Scan for the cell matching the given text and deliver its [X, Y] coordinate at center. 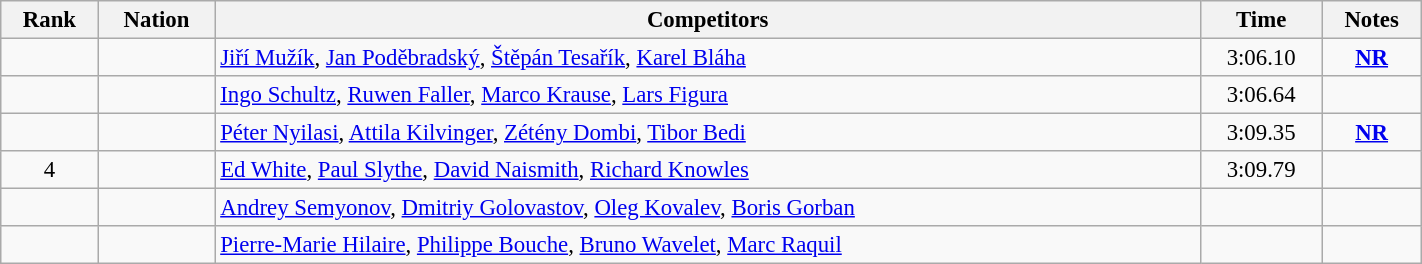
Time [1261, 20]
Nation [156, 20]
Rank [50, 20]
Ingo Schultz, Ruwen Faller, Marco Krause, Lars Figura [708, 95]
Jiří Mužík, Jan Poděbradský, Štěpán Tesařík, Karel Bláha [708, 58]
Pierre-Marie Hilaire, Philippe Bouche, Bruno Wavelet, Marc Raquil [708, 245]
Competitors [708, 20]
3:09.79 [1261, 170]
Notes [1372, 20]
Andrey Semyonov, Dmitriy Golovastov, Oleg Kovalev, Boris Gorban [708, 208]
Ed White, Paul Slythe, David Naismith, Richard Knowles [708, 170]
Péter Nyilasi, Attila Kilvinger, Zétény Dombi, Tibor Bedi [708, 133]
3:06.10 [1261, 58]
4 [50, 170]
3:06.64 [1261, 95]
3:09.35 [1261, 133]
